Scan for the cell matching the given text and deliver its (X, Y) coordinate at center. 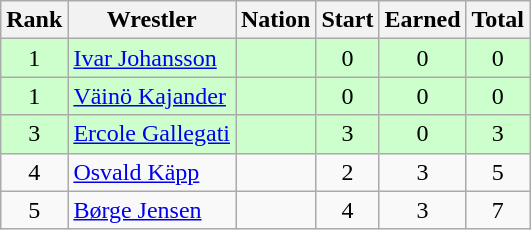
Ivar Johansson (152, 58)
2 (348, 172)
Väinö Kajander (152, 96)
Start (348, 20)
Børge Jensen (152, 210)
7 (498, 210)
Earned (422, 20)
Osvald Käpp (152, 172)
Total (498, 20)
Nation (276, 20)
Wrestler (152, 20)
Ercole Gallegati (152, 134)
Rank (34, 20)
